Locate the cell with the specified text and output its [x, y] center coordinate. 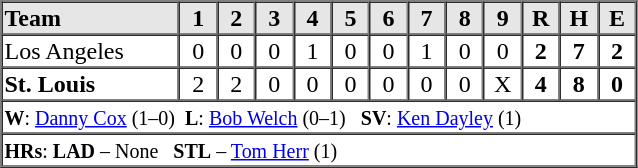
Team [91, 18]
3 [274, 18]
X [503, 84]
Los Angeles [91, 50]
R [541, 18]
5 [350, 18]
9 [503, 18]
W: Danny Cox (1–0) L: Bob Welch (0–1) SV: Ken Dayley (1) [319, 116]
E [617, 18]
St. Louis [91, 84]
HRs: LAD – None STL – Tom Herr (1) [319, 150]
6 [388, 18]
H [579, 18]
